For the text-containing cell, return its midpoint in (X, Y) coordinate format. 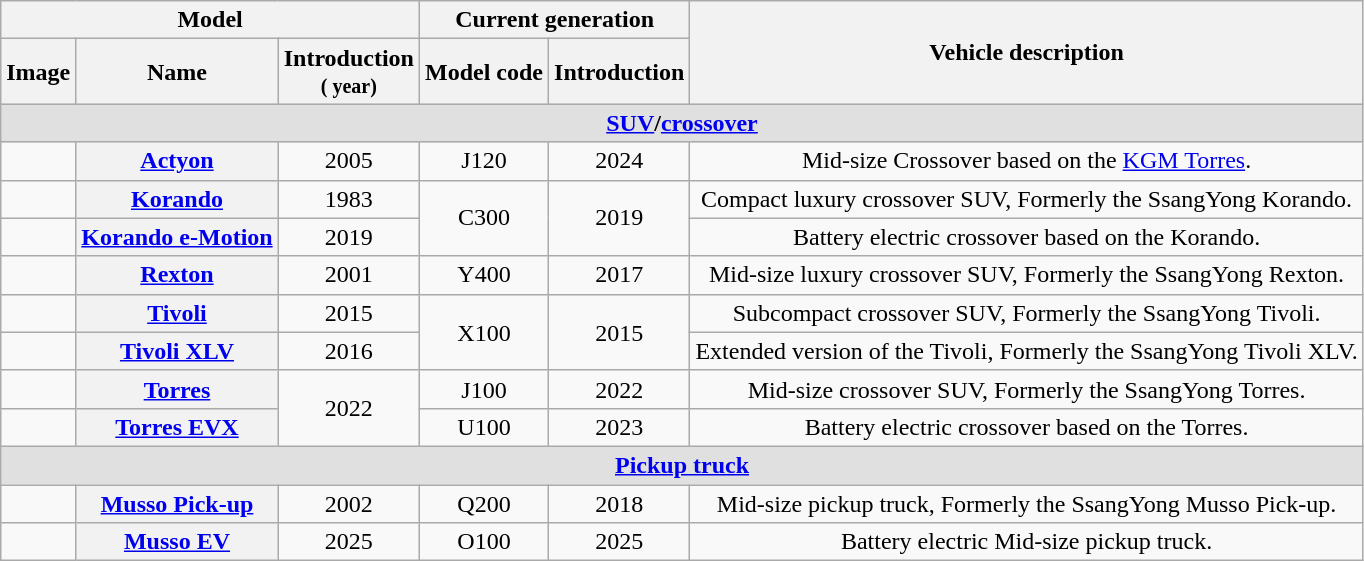
2023 (620, 427)
Musso EV (177, 542)
2002 (348, 503)
Tivoli XLV (177, 351)
Current generation (555, 20)
J100 (484, 389)
Korando e-Motion (177, 237)
Y400 (484, 275)
X100 (484, 332)
Korando (177, 199)
Torres EVX (177, 427)
Introduction( year) (348, 72)
Mid-size luxury crossover SUV, Formerly the SsangYong Rexton. (1026, 275)
Mid-size pickup truck, Formerly the SsangYong Musso Pick-up. (1026, 503)
Model code (484, 72)
Name (177, 72)
Rexton (177, 275)
Introduction (620, 72)
Image (38, 72)
Mid-size crossover SUV, Formerly the SsangYong Torres. (1026, 389)
Pickup truck (682, 465)
U100 (484, 427)
Extended version of the Tivoli, Formerly the SsangYong Tivoli XLV. (1026, 351)
O100 (484, 542)
Vehicle description (1026, 52)
1983 (348, 199)
Q200 (484, 503)
Actyon (177, 161)
Mid-size Crossover based on the KGM Torres. (1026, 161)
2018 (620, 503)
Musso Pick-up (177, 503)
Compact luxury crossover SUV, Formerly the SsangYong Korando. (1026, 199)
2001 (348, 275)
2024 (620, 161)
Battery electric Mid-size pickup truck. (1026, 542)
Model (210, 20)
2005 (348, 161)
J120 (484, 161)
Subcompact crossover SUV, Formerly the SsangYong Tivoli. (1026, 313)
2017 (620, 275)
Battery electric crossover based on the Torres. (1026, 427)
SUV/crossover (682, 123)
Tivoli (177, 313)
2016 (348, 351)
C300 (484, 218)
Torres (177, 389)
Battery electric crossover based on the Korando. (1026, 237)
